For the text-containing cell, return its midpoint in (x, y) coordinate format. 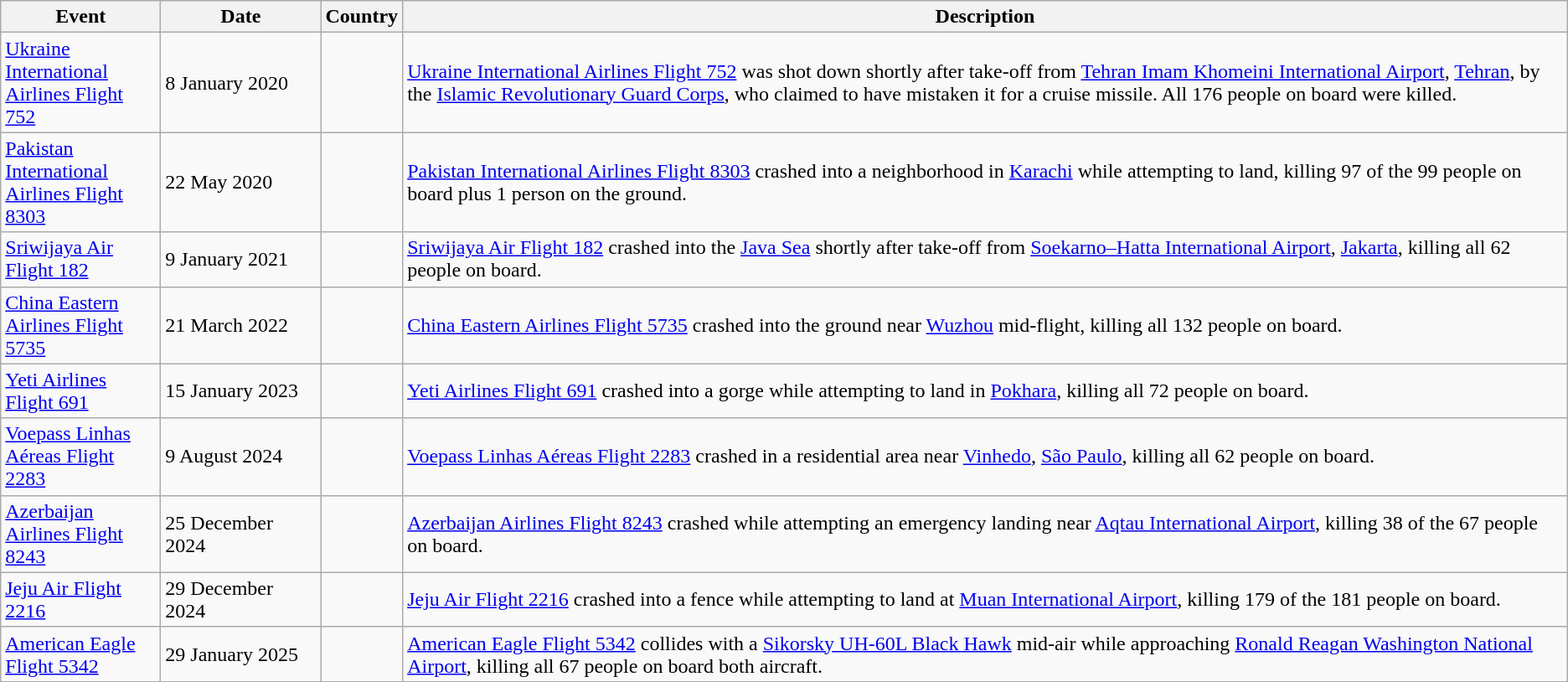
Voepass Linhas Aéreas Flight 2283 crashed in a residential area near Vinhedo, São Paulo, killing all 62 people on board. (985, 457)
Yeti Airlines Flight 691 (80, 390)
25 December 2024 (241, 534)
Country (362, 17)
9 August 2024 (241, 457)
Event (80, 17)
29 January 2025 (241, 654)
9 January 2021 (241, 260)
29 December 2024 (241, 600)
Jeju Air Flight 2216 (80, 600)
Pakistan International Airlines Flight 8303 (80, 183)
15 January 2023 (241, 390)
8 January 2020 (241, 82)
22 May 2020 (241, 183)
Ukraine International Airlines Flight 752 (80, 82)
Sriwijaya Air Flight 182 (80, 260)
Yeti Airlines Flight 691 crashed into a gorge while attempting to land in Pokhara, killing all 72 people on board. (985, 390)
China Eastern Airlines Flight 5735 (80, 325)
Azerbaijan Airlines Flight 8243 crashed while attempting an emergency landing near Aqtau International Airport, killing 38 of the 67 people on board. (985, 534)
China Eastern Airlines Flight 5735 crashed into the ground near Wuzhou mid-flight, killing all 132 people on board. (985, 325)
Jeju Air Flight 2216 crashed into a fence while attempting to land at Muan International Airport, killing 179 of the 181 people on board. (985, 600)
Date (241, 17)
21 March 2022 (241, 325)
Azerbaijan Airlines Flight 8243 (80, 534)
Description (985, 17)
American Eagle Flight 5342 (80, 654)
Voepass Linhas Aéreas Flight 2283 (80, 457)
